Find where the given text appears and provide that cell's center as (X, Y) coordinate. 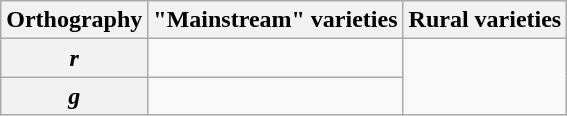
"Mainstream" varieties (276, 20)
Rural varieties (485, 20)
Orthography (74, 20)
r (74, 58)
g (74, 96)
